Find where the given text appears and provide that cell's center as (X, Y) coordinate. 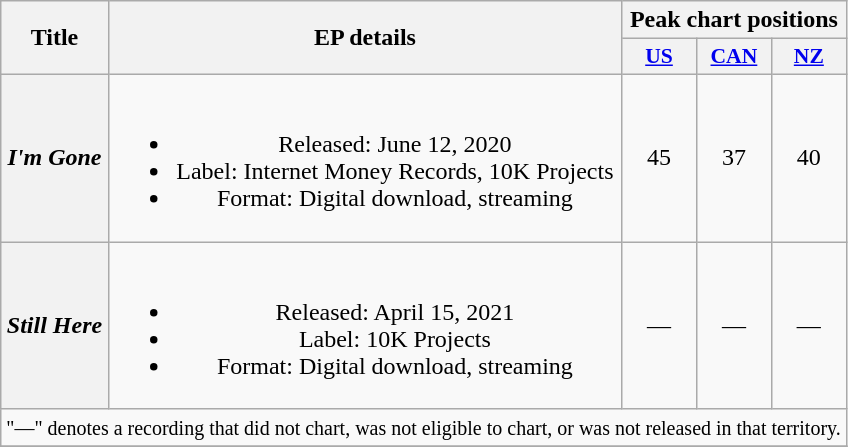
EP details (364, 38)
NZ (808, 57)
Released: June 12, 2020Label: Internet Money Records, 10K ProjectsFormat: Digital download, streaming (364, 158)
45 (660, 158)
Peak chart positions (734, 20)
37 (734, 158)
US (660, 57)
40 (808, 158)
"—" denotes a recording that did not chart, was not eligible to chart, or was not released in that territory. (424, 428)
Still Here (54, 326)
CAN (734, 57)
Title (54, 38)
I'm Gone (54, 158)
Released: April 15, 2021Label: 10K ProjectsFormat: Digital download, streaming (364, 326)
